Search for the cell housing the specified text and yield its [x, y] center coordinate. 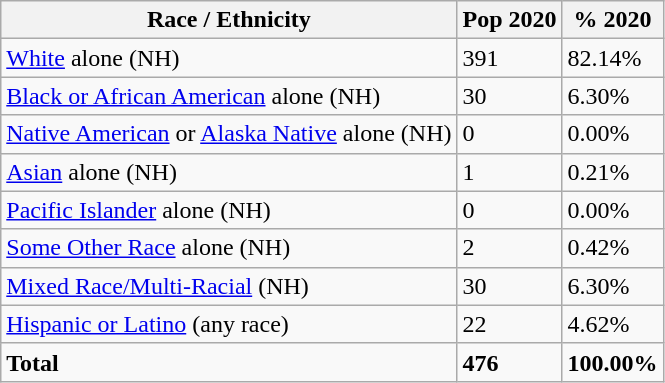
476 [510, 362]
391 [510, 58]
82.14% [612, 58]
Native American or Alaska Native alone (NH) [229, 134]
Mixed Race/Multi-Racial (NH) [229, 286]
Asian alone (NH) [229, 172]
4.62% [612, 324]
0.42% [612, 248]
100.00% [612, 362]
Race / Ethnicity [229, 20]
1 [510, 172]
0.21% [612, 172]
Total [229, 362]
Pacific Islander alone (NH) [229, 210]
Hispanic or Latino (any race) [229, 324]
Pop 2020 [510, 20]
22 [510, 324]
2 [510, 248]
White alone (NH) [229, 58]
% 2020 [612, 20]
Black or African American alone (NH) [229, 96]
Some Other Race alone (NH) [229, 248]
